For the text-containing cell, return its midpoint in [X, Y] coordinate format. 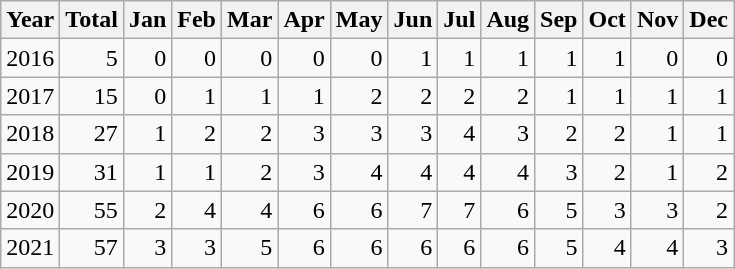
27 [92, 134]
Total [92, 20]
Dec [709, 20]
2018 [30, 134]
Feb [197, 20]
2017 [30, 96]
Aug [508, 20]
Oct [607, 20]
Nov [657, 20]
2019 [30, 172]
Jan [147, 20]
57 [92, 248]
Sep [559, 20]
55 [92, 210]
2016 [30, 58]
Jul [460, 20]
2020 [30, 210]
Mar [250, 20]
31 [92, 172]
15 [92, 96]
Jun [413, 20]
May [359, 20]
Apr [304, 20]
Year [30, 20]
2021 [30, 248]
